Scan for the cell matching the given text and deliver its [x, y] coordinate at center. 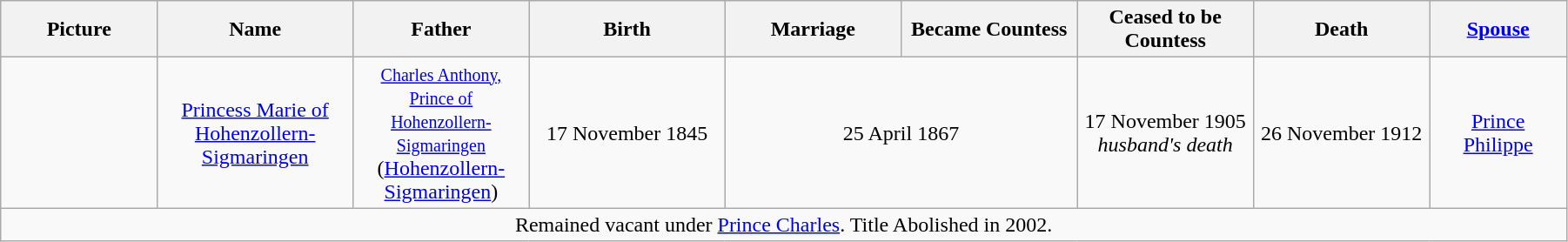
Name [256, 30]
Marriage [813, 30]
Birth [627, 30]
Ceased to be Countess [1165, 30]
17 November 1845 [627, 132]
Remained vacant under Prince Charles. Title Abolished in 2002. [784, 225]
Prince Philippe [1498, 132]
Death [1341, 30]
26 November 1912 [1341, 132]
Princess Marie of Hohenzollern-Sigmaringen [256, 132]
Father [441, 30]
Spouse [1498, 30]
Picture [79, 30]
25 April 1867 [901, 132]
Became Countess [989, 30]
17 November 1905husband's death [1165, 132]
Charles Anthony, Prince of Hohenzollern-Sigmaringen (Hohenzollern-Sigmaringen) [441, 132]
